Determine the (X, Y) coordinate at the center of the cell enclosing the given text.  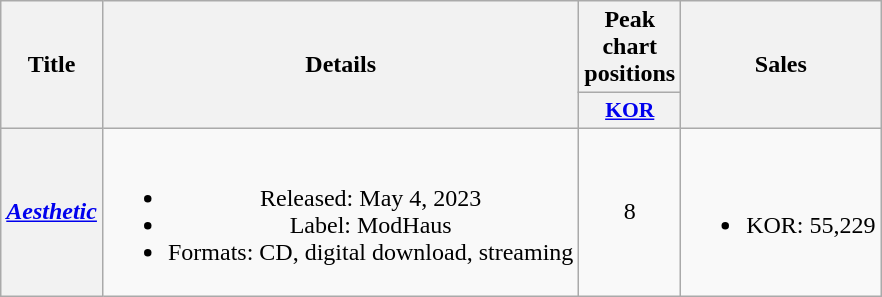
Peak chart positions (630, 47)
KOR (630, 111)
Details (340, 65)
Released: May 4, 2023Label: ModHausFormats: CD, digital download, streaming (340, 212)
KOR: 55,229 (781, 212)
Aesthetic (52, 212)
8 (630, 212)
Title (52, 65)
Sales (781, 65)
